Search for the cell housing the specified text and yield its [x, y] center coordinate. 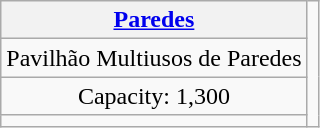
Paredes [154, 20]
Capacity: 1,300 [154, 96]
Pavilhão Multiusos de Paredes [154, 58]
